For the text-containing cell, return its midpoint in (X, Y) coordinate format. 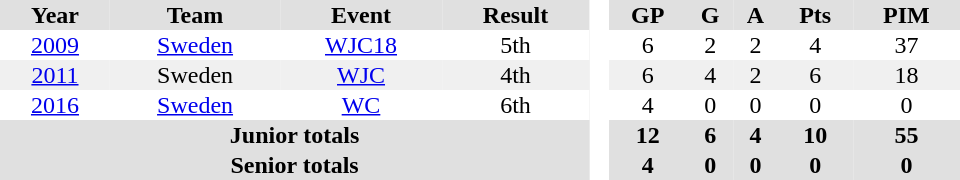
2011 (55, 75)
2009 (55, 45)
2016 (55, 105)
18 (906, 75)
4th (516, 75)
Junior totals (294, 135)
Pts (814, 15)
10 (814, 135)
Year (55, 15)
5th (516, 45)
A (756, 15)
37 (906, 45)
G (710, 15)
Event (361, 15)
WC (361, 105)
WJC (361, 75)
WJC18 (361, 45)
Result (516, 15)
12 (648, 135)
PIM (906, 15)
Team (195, 15)
Senior totals (294, 165)
6th (516, 105)
GP (648, 15)
55 (906, 135)
